Output the [x, y] coordinate of the center of the cell containing the given text.  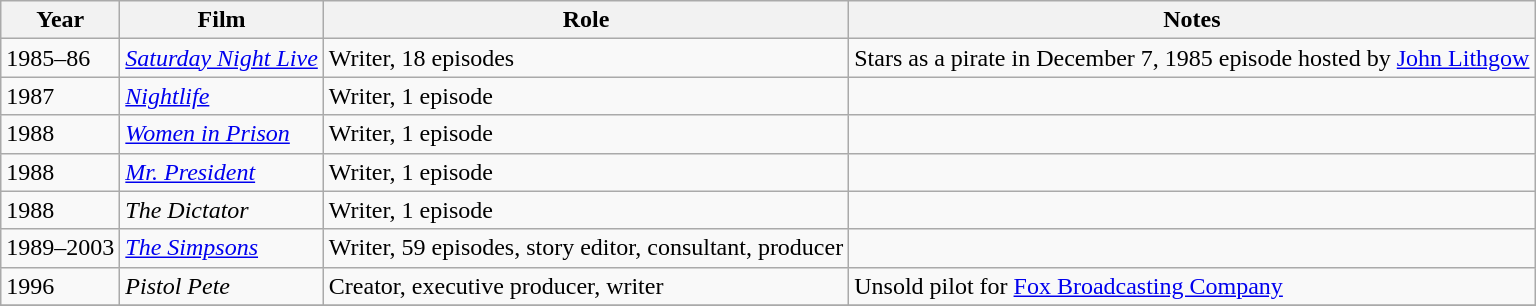
Film [222, 20]
Year [60, 20]
Pistol Pete [222, 286]
Mr. President [222, 172]
1996 [60, 286]
Creator, executive producer, writer [586, 286]
Writer, 59 episodes, story editor, consultant, producer [586, 248]
Role [586, 20]
The Dictator [222, 210]
Women in Prison [222, 134]
1987 [60, 96]
Nightlife [222, 96]
Stars as a pirate in December 7, 1985 episode hosted by John Lithgow [1192, 58]
Saturday Night Live [222, 58]
The Simpsons [222, 248]
1985–86 [60, 58]
Notes [1192, 20]
Writer, 18 episodes [586, 58]
Unsold pilot for Fox Broadcasting Company [1192, 286]
1989–2003 [60, 248]
